Return the [X, Y] coordinate for the center point of the cell that contains the specified text.  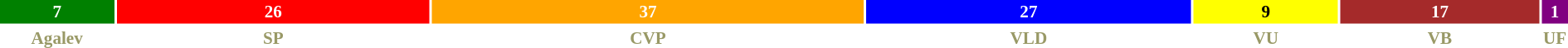
27 [1029, 12]
7 [56, 12]
1 [1555, 12]
17 [1440, 12]
26 [273, 12]
9 [1266, 12]
37 [648, 12]
